Provide the [x, y] coordinate of the cell's center where the given text is located.  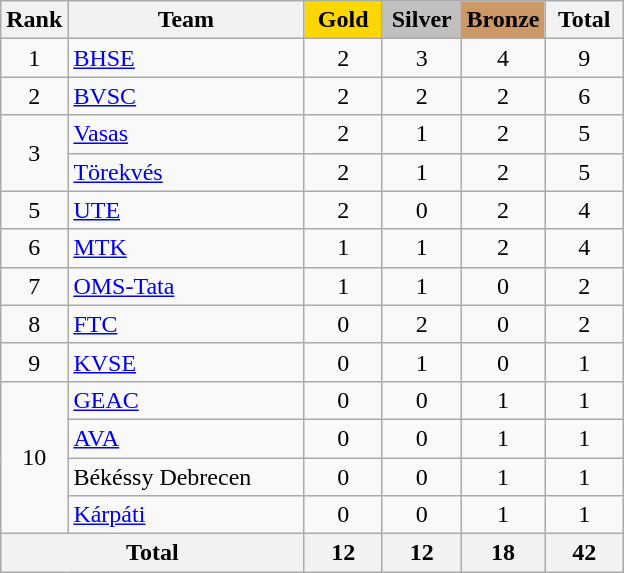
Gold [344, 20]
BVSC [186, 96]
UTE [186, 210]
7 [34, 286]
10 [34, 457]
MTK [186, 248]
KVSE [186, 362]
Törekvés [186, 172]
Team [186, 20]
42 [584, 553]
BHSE [186, 58]
Kárpáti [186, 515]
Bronze [503, 20]
18 [503, 553]
GEAC [186, 400]
Békéssy Debrecen [186, 477]
AVA [186, 438]
Silver [422, 20]
FTC [186, 324]
OMS-Tata [186, 286]
Rank [34, 20]
Vasas [186, 134]
8 [34, 324]
